Return [x, y] of the center of cell containing provided text 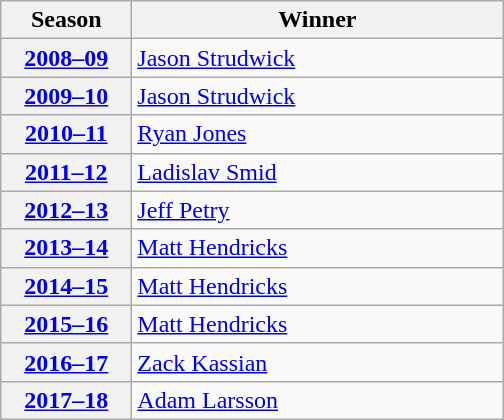
2010–11 [66, 134]
2015–16 [66, 324]
2013–14 [66, 248]
2008–09 [66, 58]
Winner [318, 20]
Zack Kassian [318, 362]
Ladislav Smid [318, 172]
2009–10 [66, 96]
Adam Larsson [318, 400]
2011–12 [66, 172]
2017–18 [66, 400]
Season [66, 20]
2014–15 [66, 286]
Jeff Petry [318, 210]
2012–13 [66, 210]
2016–17 [66, 362]
Ryan Jones [318, 134]
